For the text-containing cell, return its midpoint in [X, Y] coordinate format. 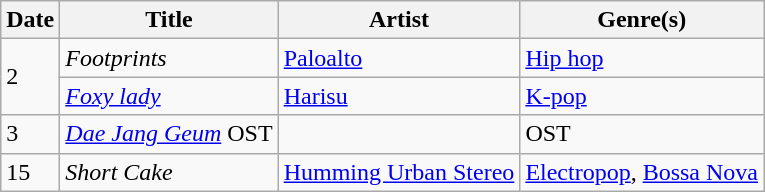
Dae Jang Geum OST [169, 134]
2 [30, 77]
3 [30, 134]
15 [30, 172]
Artist [399, 20]
Title [169, 20]
Foxy lady [169, 96]
K-pop [642, 96]
Hip hop [642, 58]
Paloalto [399, 58]
Footprints [169, 58]
Short Cake [169, 172]
Date [30, 20]
Genre(s) [642, 20]
Electropop, Bossa Nova [642, 172]
Harisu [399, 96]
OST [642, 134]
Humming Urban Stereo [399, 172]
